Output the (x, y) coordinate of the center of the cell containing the given text.  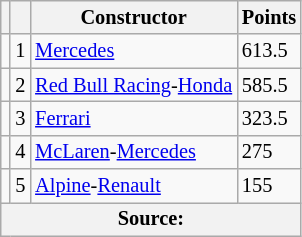
Points (269, 17)
2 (20, 85)
Alpine-Renault (134, 186)
585.5 (269, 85)
275 (269, 152)
5 (20, 186)
323.5 (269, 118)
Constructor (134, 17)
4 (20, 152)
3 (20, 118)
Source: (151, 219)
1 (20, 51)
Ferrari (134, 118)
613.5 (269, 51)
McLaren-Mercedes (134, 152)
Mercedes (134, 51)
Red Bull Racing-Honda (134, 85)
155 (269, 186)
